Determine the [X, Y] coordinate at the center of the cell enclosing the given text.  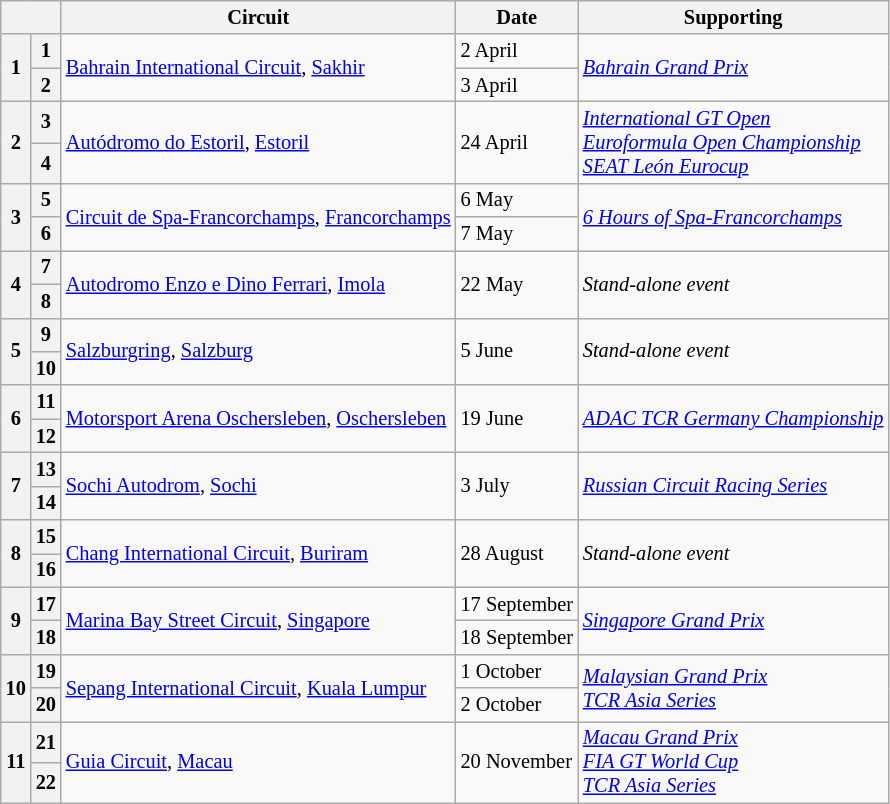
14 [46, 503]
15 [46, 537]
Autódromo do Estoril, Estoril [258, 142]
2 April [517, 51]
Circuit de Spa-Francorchamps, Francorchamps [258, 216]
Sepang International Circuit, Kuala Lumpur [258, 688]
Autodromo Enzo e Dino Ferrari, Imola [258, 284]
Supporting [733, 17]
18 [46, 637]
Bahrain Grand Prix [733, 68]
6 May [517, 200]
Sochi Autodrom, Sochi [258, 486]
24 April [517, 142]
17 September [517, 604]
17 [46, 604]
Singapore Grand Prix [733, 620]
13 [46, 469]
International GT OpenEuroformula Open ChampionshipSEAT León Eurocup [733, 142]
20 November [517, 762]
3 July [517, 486]
12 [46, 436]
Malaysian Grand PrixTCR Asia Series [733, 688]
Chang International Circuit, Buriram [258, 554]
3 April [517, 85]
Russian Circuit Racing Series [733, 486]
Guia Circuit, Macau [258, 762]
Date [517, 17]
22 [46, 782]
Bahrain International Circuit, Sakhir [258, 68]
19 [46, 671]
1 October [517, 671]
22 May [517, 284]
5 June [517, 352]
Macau Grand PrixFIA GT World CupTCR Asia Series [733, 762]
Circuit [258, 17]
19 June [517, 418]
Salzburgring, Salzburg [258, 352]
Marina Bay Street Circuit, Singapore [258, 620]
28 August [517, 554]
6 Hours of Spa-Francorchamps [733, 216]
16 [46, 570]
2 October [517, 705]
7 May [517, 234]
21 [46, 742]
20 [46, 705]
18 September [517, 637]
ADAC TCR Germany Championship [733, 418]
Motorsport Arena Oschersleben, Oschersleben [258, 418]
